Return (X, Y) of the center of cell containing provided text 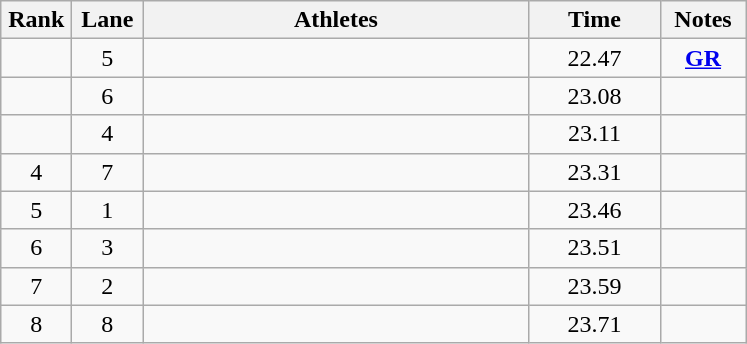
GR (703, 58)
Athletes (336, 20)
23.31 (594, 172)
Time (594, 20)
23.46 (594, 210)
23.08 (594, 96)
3 (108, 248)
Notes (703, 20)
23.11 (594, 134)
23.59 (594, 286)
23.51 (594, 248)
22.47 (594, 58)
1 (108, 210)
Rank (36, 20)
Lane (108, 20)
2 (108, 286)
23.71 (594, 324)
